Identify which cell holds the provided text, then report its (x, y) central coordinate. 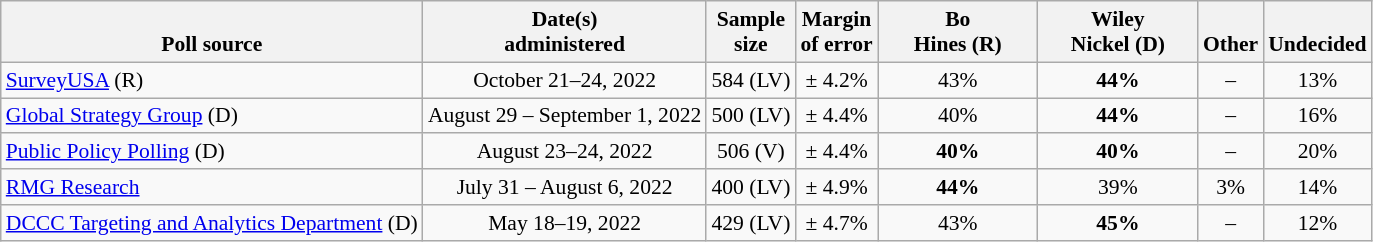
506 (V) (750, 152)
May 18–19, 2022 (565, 223)
Public Policy Polling (D) (212, 152)
± 4.9% (836, 187)
± 4.2% (836, 80)
July 31 – August 6, 2022 (565, 187)
Other (1230, 32)
400 (LV) (750, 187)
Global Strategy Group (D) (212, 116)
45% (1118, 223)
13% (1317, 80)
August 29 – September 1, 2022 (565, 116)
RMG Research (212, 187)
16% (1317, 116)
429 (LV) (750, 223)
DCCC Targeting and Analytics Department (D) (212, 223)
Samplesize (750, 32)
October 21–24, 2022 (565, 80)
Poll source (212, 32)
500 (LV) (750, 116)
12% (1317, 223)
584 (LV) (750, 80)
± 4.7% (836, 223)
August 23–24, 2022 (565, 152)
Date(s)administered (565, 32)
Marginof error (836, 32)
3% (1230, 187)
BoHines (R) (958, 32)
20% (1317, 152)
Undecided (1317, 32)
WileyNickel (D) (1118, 32)
14% (1317, 187)
39% (1118, 187)
SurveyUSA (R) (212, 80)
